Find where the given text appears and provide that cell's center as (x, y) coordinate. 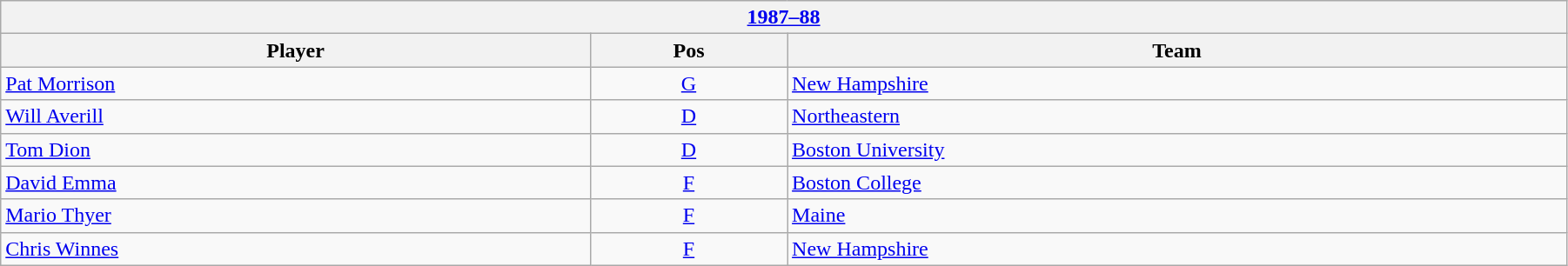
Team (1177, 50)
Northeastern (1177, 116)
Mario Thyer (296, 216)
Boston University (1177, 150)
Pat Morrison (296, 83)
G (688, 83)
Chris Winnes (296, 249)
Tom Dion (296, 150)
Maine (1177, 216)
1987–88 (784, 17)
David Emma (296, 183)
Player (296, 50)
Will Averill (296, 116)
Boston College (1177, 183)
Pos (688, 50)
